Locate the cell with the specified text and output its [X, Y] center coordinate. 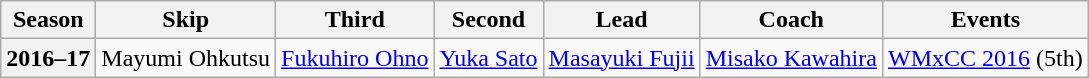
Lead [622, 20]
Mayumi Ohkutsu [186, 58]
Skip [186, 20]
Season [48, 20]
Third [355, 20]
2016–17 [48, 58]
Fukuhiro Ohno [355, 58]
Second [488, 20]
Coach [791, 20]
WMxCC 2016 (5th) [985, 58]
Yuka Sato [488, 58]
Misako Kawahira [791, 58]
Masayuki Fujii [622, 58]
Events [985, 20]
